Scan for the cell matching the given text and deliver its (x, y) coordinate at center. 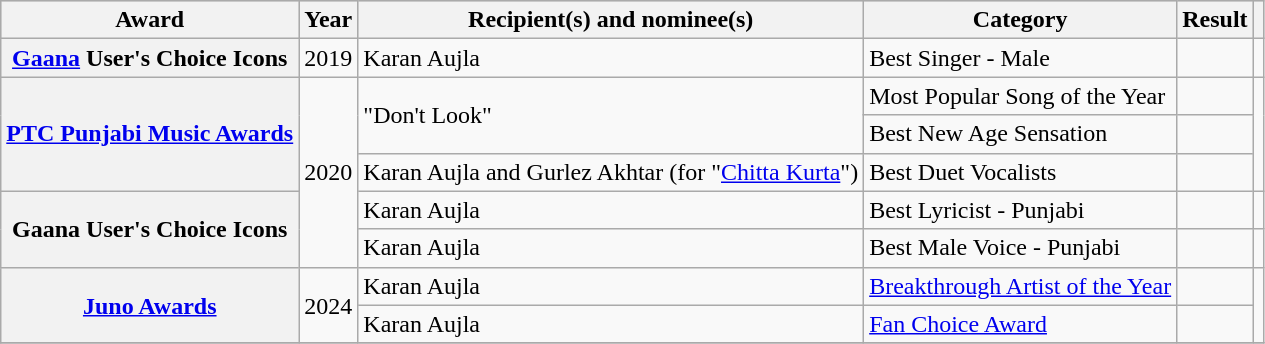
Breakthrough Artist of the Year (1020, 286)
Best Male Voice - Punjabi (1020, 248)
Year (328, 20)
Result (1215, 20)
Best New Age Sensation (1020, 134)
2024 (328, 305)
Best Lyricist - Punjabi (1020, 210)
Best Singer - Male (1020, 58)
Fan Choice Award (1020, 324)
Karan Aujla and Gurlez Akhtar (for "Chitta Kurta") (611, 172)
Best Duet Vocalists (1020, 172)
"Don't Look" (611, 115)
Category (1020, 20)
Award (150, 20)
2019 (328, 58)
Recipient(s) and nominee(s) (611, 20)
2020 (328, 172)
Most Popular Song of the Year (1020, 96)
Juno Awards (150, 305)
PTC Punjabi Music Awards (150, 134)
